Output the (X, Y) coordinate of the center of the cell containing the given text.  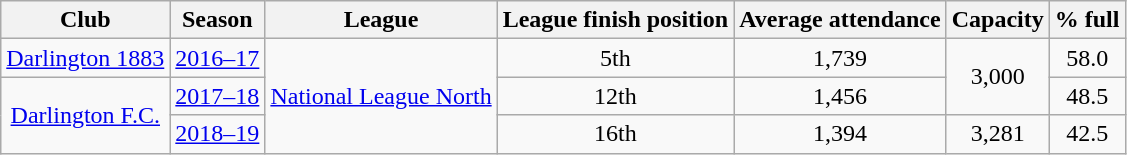
Season (218, 20)
Darlington F.C. (86, 115)
58.0 (1087, 58)
16th (615, 134)
1,456 (840, 96)
2017–18 (218, 96)
42.5 (1087, 134)
National League North (381, 96)
% full (1087, 20)
Club (86, 20)
12th (615, 96)
2016–17 (218, 58)
48.5 (1087, 96)
2018–19 (218, 134)
League finish position (615, 20)
League (381, 20)
1,394 (840, 134)
3,000 (998, 77)
5th (615, 58)
1,739 (840, 58)
Capacity (998, 20)
3,281 (998, 134)
Average attendance (840, 20)
Darlington 1883 (86, 58)
